Extract the [X, Y] coordinate from the center of the cell holding the provided text.  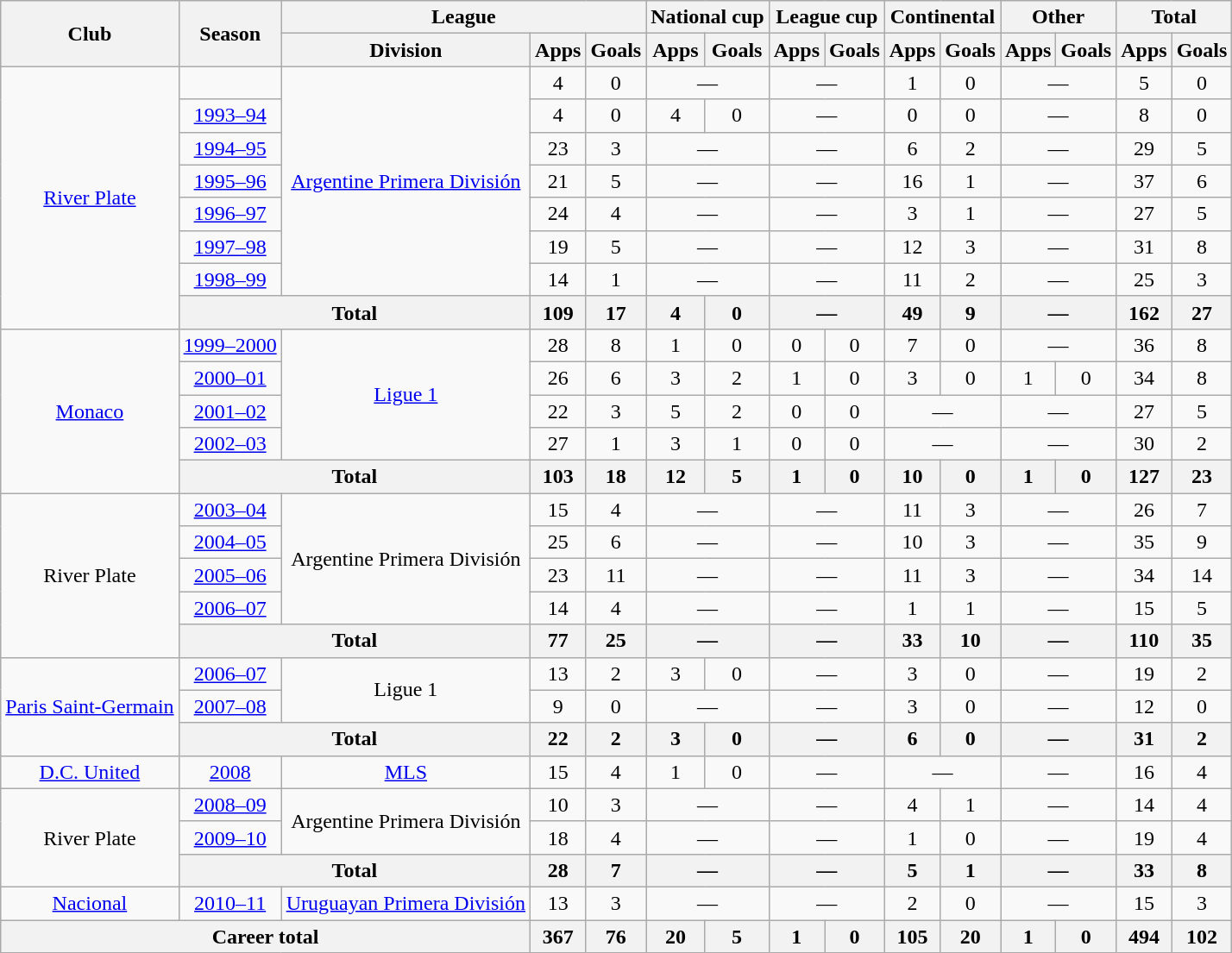
2004–05 [229, 542]
League [464, 17]
2002–03 [229, 444]
127 [1144, 477]
105 [912, 936]
77 [558, 641]
2001–02 [229, 411]
103 [558, 477]
1999–2000 [229, 345]
76 [616, 936]
37 [1144, 181]
24 [558, 214]
2008–09 [229, 805]
D.C. United [90, 772]
1997–98 [229, 247]
Nacional [90, 903]
49 [912, 312]
Club [90, 34]
1996–97 [229, 214]
2007–08 [229, 706]
102 [1202, 936]
110 [1144, 641]
Career total [266, 936]
2009–10 [229, 837]
29 [1144, 148]
36 [1144, 345]
League cup [827, 17]
MLS [405, 772]
30 [1144, 444]
2003–04 [229, 510]
17 [616, 312]
Paris Saint-Germain [90, 706]
1995–96 [229, 181]
2010–11 [229, 903]
National cup [707, 17]
367 [558, 936]
2008 [229, 772]
Monaco [90, 411]
Division [405, 50]
109 [558, 312]
162 [1144, 312]
1993–94 [229, 116]
2005–06 [229, 575]
1998–99 [229, 279]
Uruguayan Primera División [405, 903]
2000–01 [229, 378]
1994–95 [229, 148]
21 [558, 181]
Season [229, 34]
Continental [942, 17]
Other [1059, 17]
494 [1144, 936]
